Output the (X, Y) coordinate of the center of the cell containing the given text.  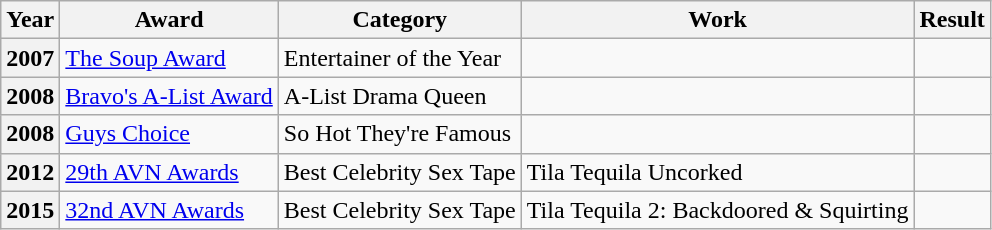
The Soup Award (170, 58)
So Hot They're Famous (400, 134)
2015 (30, 210)
Guys Choice (170, 134)
Work (718, 20)
Entertainer of the Year (400, 58)
29th AVN Awards (170, 172)
Category (400, 20)
Result (952, 20)
Bravo's A-List Award (170, 96)
2012 (30, 172)
Year (30, 20)
Award (170, 20)
32nd AVN Awards (170, 210)
2007 (30, 58)
Tila Tequila 2: Backdoored & Squirting (718, 210)
A-List Drama Queen (400, 96)
Tila Tequila Uncorked (718, 172)
